Detect which cell encompasses the target text, then output its [x, y] center coordinate. 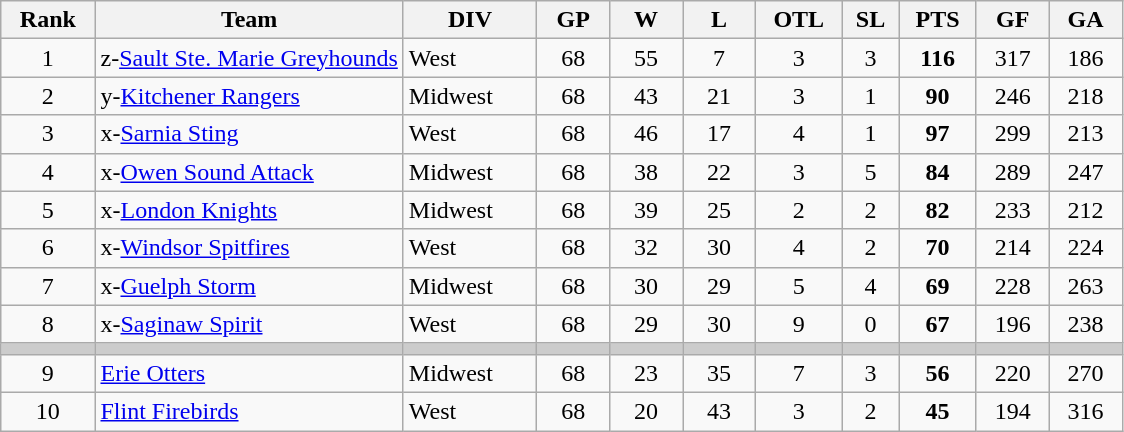
69 [938, 286]
35 [720, 373]
233 [1012, 210]
212 [1086, 210]
316 [1086, 411]
20 [646, 411]
55 [646, 58]
84 [938, 172]
213 [1086, 134]
289 [1012, 172]
8 [48, 324]
21 [720, 96]
218 [1086, 96]
317 [1012, 58]
22 [720, 172]
6 [48, 248]
L [720, 20]
Erie Otters [249, 373]
x-Owen Sound Attack [249, 172]
56 [938, 373]
17 [720, 134]
67 [938, 324]
82 [938, 210]
270 [1086, 373]
228 [1012, 286]
x-Guelph Storm [249, 286]
194 [1012, 411]
x-Sarnia Sting [249, 134]
220 [1012, 373]
70 [938, 248]
116 [938, 58]
DIV [470, 20]
299 [1012, 134]
x-London Knights [249, 210]
32 [646, 248]
186 [1086, 58]
97 [938, 134]
Flint Firebirds [249, 411]
25 [720, 210]
0 [870, 324]
Team [249, 20]
PTS [938, 20]
SL [870, 20]
y-Kitchener Rangers [249, 96]
196 [1012, 324]
238 [1086, 324]
x-Saginaw Spirit [249, 324]
90 [938, 96]
z-Sault Ste. Marie Greyhounds [249, 58]
10 [48, 411]
246 [1012, 96]
224 [1086, 248]
214 [1012, 248]
OTL [798, 20]
46 [646, 134]
263 [1086, 286]
247 [1086, 172]
GF [1012, 20]
38 [646, 172]
W [646, 20]
23 [646, 373]
Rank [48, 20]
GP [574, 20]
GA [1086, 20]
x-Windsor Spitfires [249, 248]
45 [938, 411]
39 [646, 210]
